Detect which cell encompasses the target text, then output its [X, Y] center coordinate. 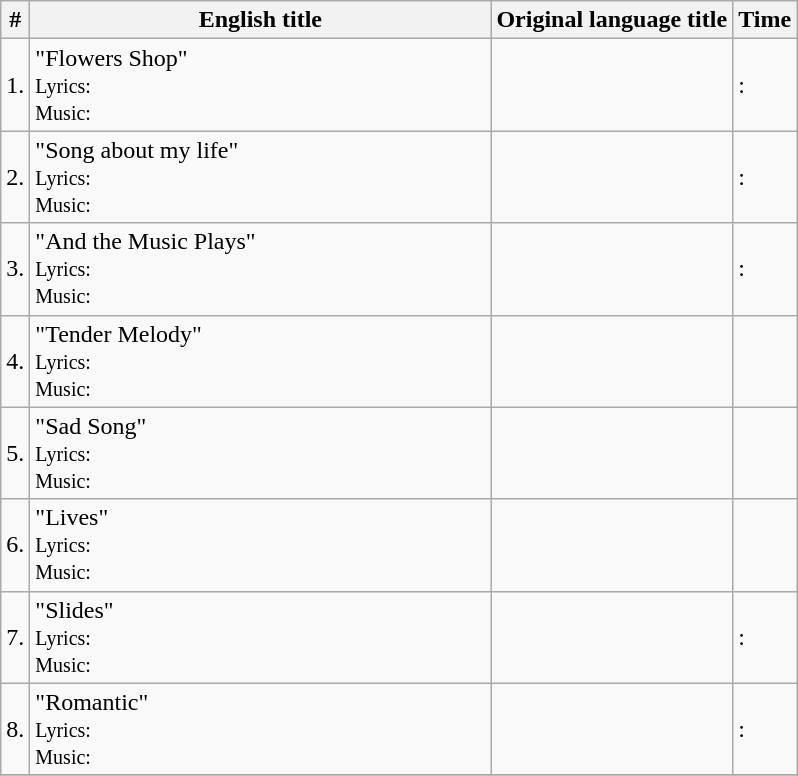
8. [16, 729]
2. [16, 177]
5. [16, 453]
"Tender Melody"Lyrics: Music: [260, 361]
"Song about my life"Lyrics: Music: [260, 177]
"Lives"Lyrics: Music: [260, 545]
"Romantic"Lyrics: Music: [260, 729]
Original language title [612, 20]
Time [765, 20]
English title [260, 20]
6. [16, 545]
# [16, 20]
"Slides"Lyrics: Music: [260, 637]
"And the Music Plays"Lyrics: Music: [260, 269]
1. [16, 85]
7. [16, 637]
4. [16, 361]
"Flowers Shop"Lyrics: Music: [260, 85]
3. [16, 269]
"Sad Song"Lyrics: Music: [260, 453]
